Find where the given text appears and provide that cell's center as [x, y] coordinate. 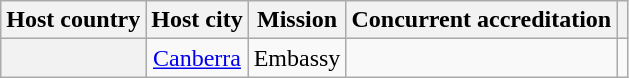
Concurrent accreditation [482, 20]
Canberra [197, 58]
Mission [297, 20]
Host country [74, 20]
Embassy [297, 58]
Host city [197, 20]
